Find where the given text appears and provide that cell's center as [X, Y] coordinate. 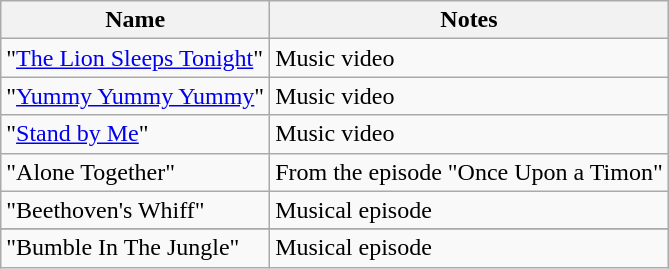
"Stand by Me" [136, 134]
"Bumble In The Jungle" [136, 248]
Notes [470, 20]
"Alone Together" [136, 172]
Name [136, 20]
"Yummy Yummy Yummy" [136, 96]
"The Lion Sleeps Tonight" [136, 58]
From the episode "Once Upon a Timon" [470, 172]
"Beethoven's Whiff" [136, 210]
